Return [x, y] of the center of cell containing provided text 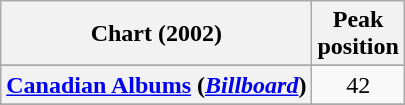
Canadian Albums (Billboard) [156, 85]
42 [358, 85]
Peak position [358, 34]
Chart (2002) [156, 34]
